Output the [X, Y] coordinate of the center of the cell containing the given text.  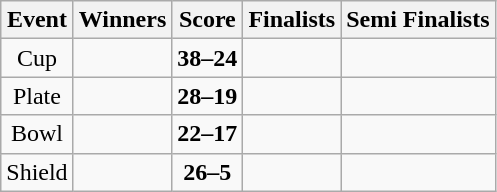
Plate [37, 96]
Score [208, 20]
38–24 [208, 58]
Shield [37, 172]
Semi Finalists [418, 20]
Winners [122, 20]
Finalists [292, 20]
Bowl [37, 134]
Cup [37, 58]
26–5 [208, 172]
28–19 [208, 96]
22–17 [208, 134]
Event [37, 20]
